Provide the [X, Y] coordinate of the cell's center where the given text is located.  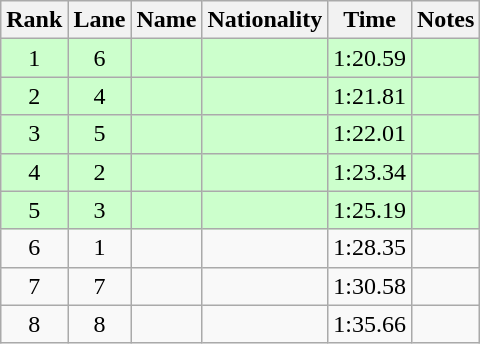
1:35.66 [370, 324]
Lane [100, 20]
Rank [34, 20]
Name [166, 20]
Notes [445, 20]
Nationality [265, 20]
1:20.59 [370, 58]
1:23.34 [370, 172]
1:25.19 [370, 210]
Time [370, 20]
1:30.58 [370, 286]
1:22.01 [370, 134]
1:21.81 [370, 96]
1:28.35 [370, 248]
